Output the (X, Y) coordinate of the center of the cell containing the given text.  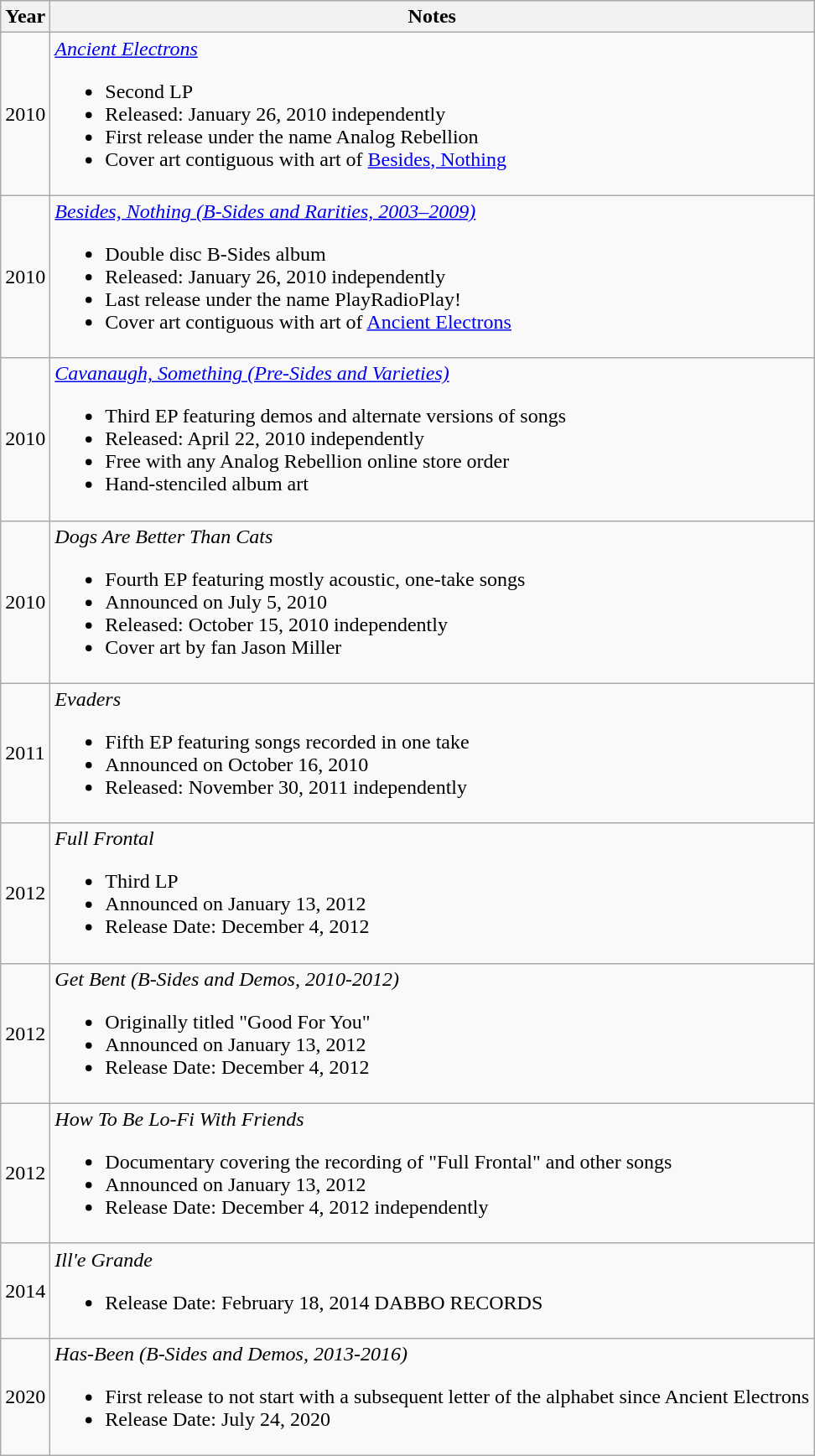
Year (25, 17)
2011 (25, 753)
Get Bent (B-Sides and Demos, 2010-2012)Originally titled "Good For You"Announced on January 13, 2012Release Date: December 4, 2012 (433, 1033)
Ill'e GrandeRelease Date: February 18, 2014 DABBO RECORDS (433, 1291)
EvadersFifth EP featuring songs recorded in one takeAnnounced on October 16, 2010Released: November 30, 2011 independently (433, 753)
2020 (25, 1396)
Notes (433, 17)
Full FrontalThird LPAnnounced on January 13, 2012Release Date: December 4, 2012 (433, 894)
2014 (25, 1291)
